Find where the given text appears and provide that cell's center as [x, y] coordinate. 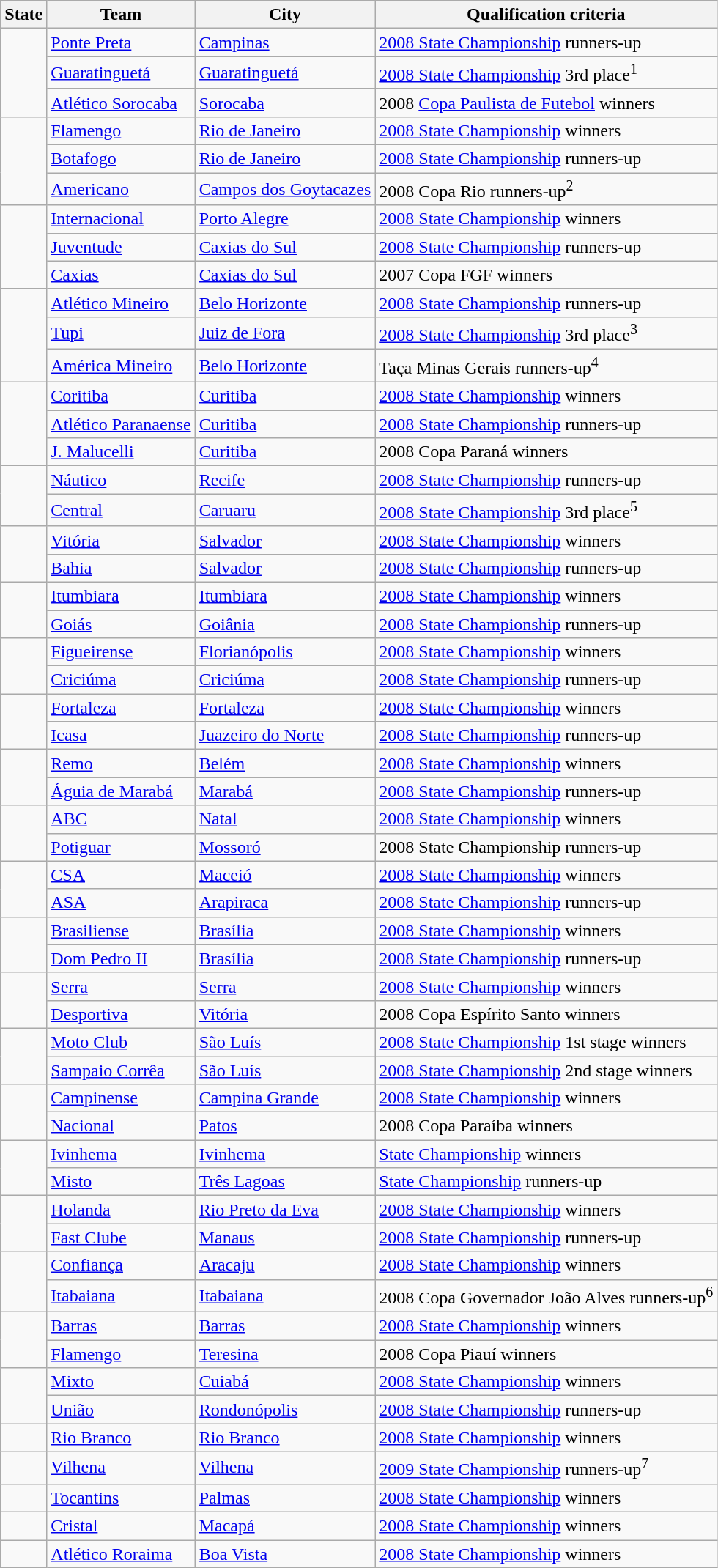
State Championship winners [547, 1154]
2009 State Championship runners-up7 [547, 1468]
Qualification criteria [547, 15]
2008 State Championship 3rd place3 [547, 333]
América Mineiro [121, 366]
Recife [285, 480]
Coritiba [121, 396]
Potiguar [121, 847]
Campinas [285, 42]
Arapiraca [285, 903]
Sorocaba [285, 103]
Americano [121, 189]
Figueirense [121, 652]
Atlético Mineiro [121, 303]
Rondonópolis [285, 1410]
Campinense [121, 1098]
Teresina [285, 1354]
Atlético Roraima [121, 1554]
Internacional [121, 219]
Central [121, 510]
2008 Copa Paulista de Futebol winners [547, 103]
Macapá [285, 1526]
União [121, 1410]
Team [121, 15]
Atlético Paranaense [121, 424]
Goiás [121, 624]
Caruaru [285, 510]
Nacional [121, 1126]
ASA [121, 903]
State [23, 15]
2007 Copa FGF winners [547, 275]
Boa Vista [285, 1554]
Campina Grande [285, 1098]
Holanda [121, 1210]
City [285, 15]
Bahia [121, 568]
Caxias [121, 275]
Tocantins [121, 1498]
Natal [285, 819]
Mossoró [285, 847]
2008 State Championship 3rd place1 [547, 73]
Remo [121, 763]
Brasiliense [121, 931]
Três Lagoas [285, 1182]
Maceió [285, 875]
Sampaio Corrêa [121, 1070]
2008 State Championship 1st stage winners [547, 1042]
Atlético Sorocaba [121, 103]
Cristal [121, 1526]
Belém [285, 763]
Icasa [121, 736]
Juventude [121, 247]
2008 Copa Espírito Santo winners [547, 1014]
Taça Minas Gerais runners-up4 [547, 366]
Cuiabá [285, 1382]
2008 Copa Rio runners-up2 [547, 189]
Moto Club [121, 1042]
2008 State Championship 2nd stage winners [547, 1070]
Náutico [121, 480]
Campos dos Goytacazes [285, 189]
Tupi [121, 333]
Desportiva [121, 1014]
Marabá [285, 791]
Confiança [121, 1265]
Ponte Preta [121, 42]
2008 State Championship 3rd place5 [547, 510]
Juazeiro do Norte [285, 736]
2008 Copa Piauí winners [547, 1354]
State Championship runners-up [547, 1182]
Porto Alegre [285, 219]
Aracaju [285, 1265]
Juiz de Fora [285, 333]
2008 Copa Governador João Alves runners-up6 [547, 1295]
Goiânia [285, 624]
Misto [121, 1182]
Florianópolis [285, 652]
Mixto [121, 1382]
2008 Copa Paraíba winners [547, 1126]
Patos [285, 1126]
Rio Preto da Eva [285, 1210]
ABC [121, 819]
Botafogo [121, 159]
Palmas [285, 1498]
Dom Pedro II [121, 958]
J. Malucelli [121, 452]
Fast Clube [121, 1238]
CSA [121, 875]
Águia de Marabá [121, 791]
Manaus [285, 1238]
2008 Copa Paraná winners [547, 452]
